Extract the [X, Y] coordinate from the center of the cell holding the provided text.  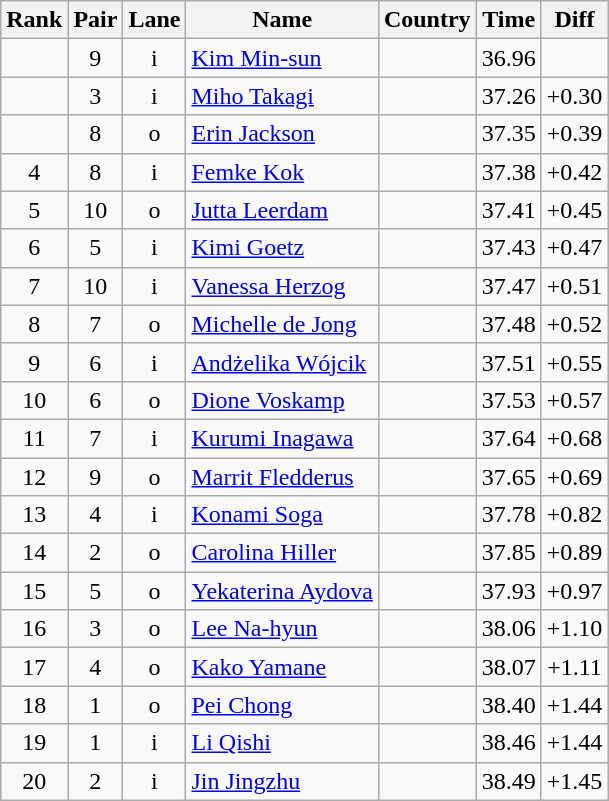
Diff [574, 20]
37.26 [508, 96]
37.78 [508, 515]
+1.10 [574, 629]
38.07 [508, 667]
Erin Jackson [282, 134]
37.38 [508, 172]
+0.52 [574, 324]
Femke Kok [282, 172]
Vanessa Herzog [282, 286]
37.93 [508, 591]
Kimi Goetz [282, 248]
+0.47 [574, 248]
37.48 [508, 324]
Dione Voskamp [282, 400]
15 [34, 591]
12 [34, 477]
Lee Na-hyun [282, 629]
Kim Min-sun [282, 58]
+0.82 [574, 515]
37.64 [508, 438]
38.46 [508, 743]
16 [34, 629]
Kurumi Inagawa [282, 438]
37.85 [508, 553]
20 [34, 781]
17 [34, 667]
Pair [96, 20]
37.41 [508, 210]
36.96 [508, 58]
37.65 [508, 477]
Kako Yamane [282, 667]
Jutta Leerdam [282, 210]
Name [282, 20]
38.06 [508, 629]
+0.55 [574, 362]
37.43 [508, 248]
Michelle de Jong [282, 324]
13 [34, 515]
+0.51 [574, 286]
Yekaterina Aydova [282, 591]
+0.89 [574, 553]
+0.42 [574, 172]
37.53 [508, 400]
37.35 [508, 134]
19 [34, 743]
+0.68 [574, 438]
Lane [154, 20]
14 [34, 553]
+1.11 [574, 667]
Time [508, 20]
Rank [34, 20]
11 [34, 438]
+0.97 [574, 591]
38.49 [508, 781]
Country [427, 20]
+0.39 [574, 134]
Carolina Hiller [282, 553]
Pei Chong [282, 705]
37.51 [508, 362]
Jin Jingzhu [282, 781]
+0.69 [574, 477]
+1.45 [574, 781]
18 [34, 705]
+0.57 [574, 400]
Marrit Fledderus [282, 477]
37.47 [508, 286]
Li Qishi [282, 743]
+0.30 [574, 96]
Andżelika Wójcik [282, 362]
Miho Takagi [282, 96]
Konami Soga [282, 515]
38.40 [508, 705]
+0.45 [574, 210]
